Scan for the cell matching the given text and deliver its [X, Y] coordinate at center. 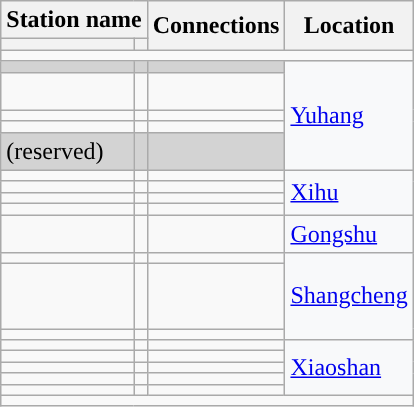
Shangcheng [349, 296]
Xiaoshan [349, 368]
Yuhang [349, 116]
Location [349, 26]
Gongshu [349, 233]
Station name [74, 20]
Connections [216, 26]
Xihu [349, 192]
(reserved) [68, 151]
